Output the [x, y] coordinate of the center of the cell containing the given text.  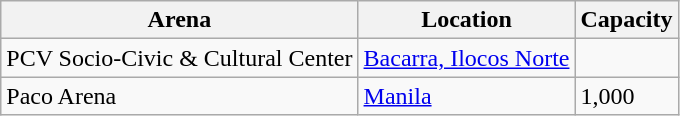
Arena [180, 20]
Location [466, 20]
PCV Socio-Civic & Cultural Center [180, 58]
Bacarra, Ilocos Norte [466, 58]
Capacity [626, 20]
Manila [466, 96]
1,000 [626, 96]
Paco Arena [180, 96]
